Return (X, Y) of the center of cell containing provided text 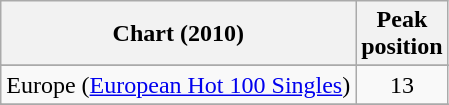
13 (402, 85)
Peakposition (402, 34)
Europe (European Hot 100 Singles) (178, 85)
Chart (2010) (178, 34)
